Output the (x, y) coordinate of the center of the cell containing the given text.  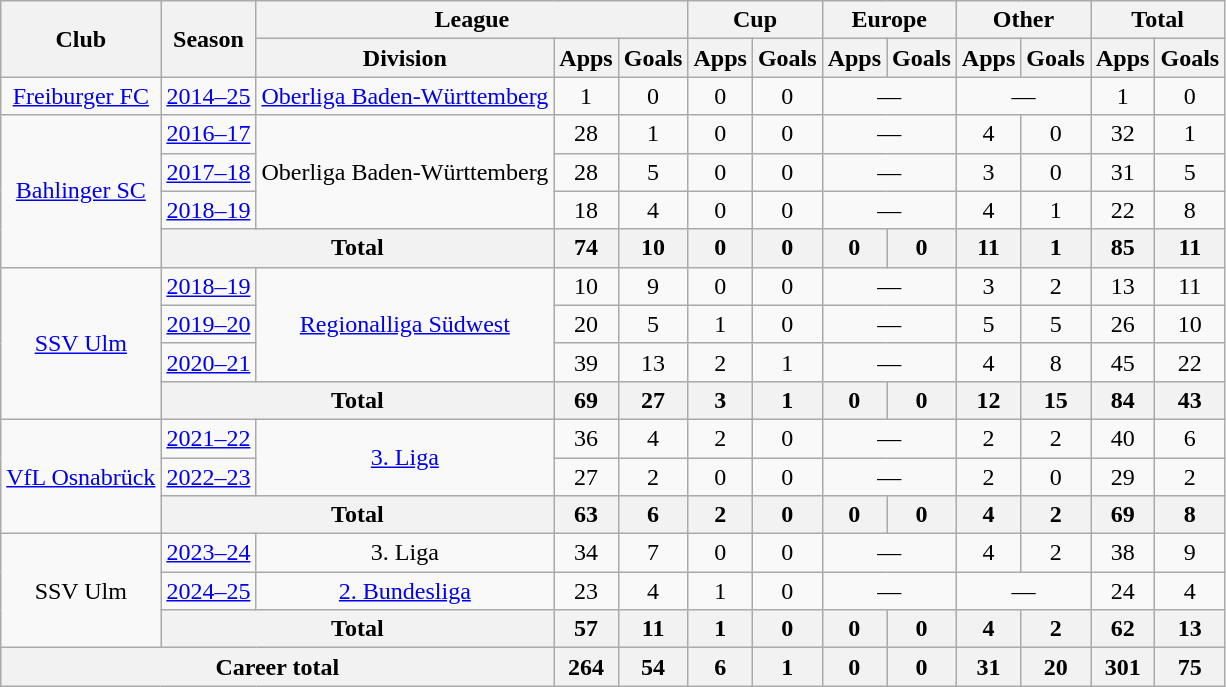
84 (1122, 400)
29 (1122, 477)
Other (1023, 20)
40 (1122, 438)
2016–17 (208, 134)
2022–23 (208, 477)
36 (586, 438)
63 (586, 515)
2021–22 (208, 438)
62 (1122, 629)
32 (1122, 134)
2020–21 (208, 362)
38 (1122, 553)
Division (405, 58)
2023–24 (208, 553)
Freiburger FC (81, 96)
League (472, 20)
23 (586, 591)
Europe (889, 20)
26 (1122, 324)
39 (586, 362)
Career total (278, 667)
24 (1122, 591)
Club (81, 39)
264 (586, 667)
54 (653, 667)
85 (1122, 248)
2. Bundesliga (405, 591)
18 (586, 210)
34 (586, 553)
Cup (755, 20)
57 (586, 629)
2014–25 (208, 96)
2024–25 (208, 591)
7 (653, 553)
Bahlinger SC (81, 191)
2017–18 (208, 172)
45 (1122, 362)
301 (1122, 667)
2019–20 (208, 324)
75 (1190, 667)
43 (1190, 400)
VfL Osnabrück (81, 476)
15 (1056, 400)
Regionalliga Südwest (405, 324)
74 (586, 248)
12 (988, 400)
Season (208, 39)
